From the cell containing the given text, extract its center point as (X, Y) coordinate. 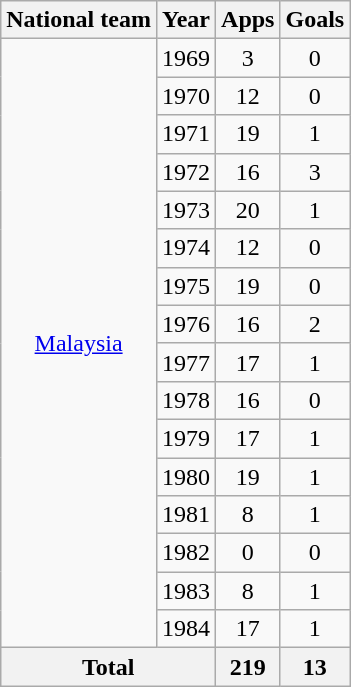
Goals (315, 20)
National team (79, 20)
1978 (186, 400)
1977 (186, 362)
1982 (186, 553)
1983 (186, 591)
2 (315, 324)
1981 (186, 515)
1979 (186, 438)
1984 (186, 629)
1980 (186, 477)
Year (186, 20)
1974 (186, 248)
1972 (186, 172)
20 (248, 210)
1971 (186, 134)
1976 (186, 324)
Total (108, 667)
Apps (248, 20)
1973 (186, 210)
219 (248, 667)
1970 (186, 96)
1969 (186, 58)
1975 (186, 286)
Malaysia (79, 344)
13 (315, 667)
